Scan for the cell matching the given text and deliver its [X, Y] coordinate at center. 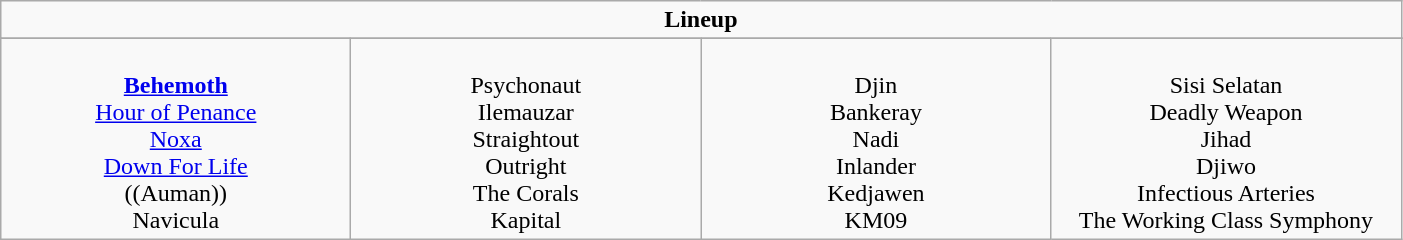
Behemoth Hour of Penance Noxa Down For Life ((Auman)) Navicula [176, 139]
Sisi Selatan Deadly Weapon Jihad Djiwo Infectious Arteries The Working Class Symphony [1226, 139]
Djin Bankeray Nadi Inlander Kedjawen KM09 [876, 139]
Psychonaut Ilemauzar Straightout Outright The Corals Kapital [526, 139]
Lineup [701, 20]
